Locate the cell with the specified text and output its (x, y) center coordinate. 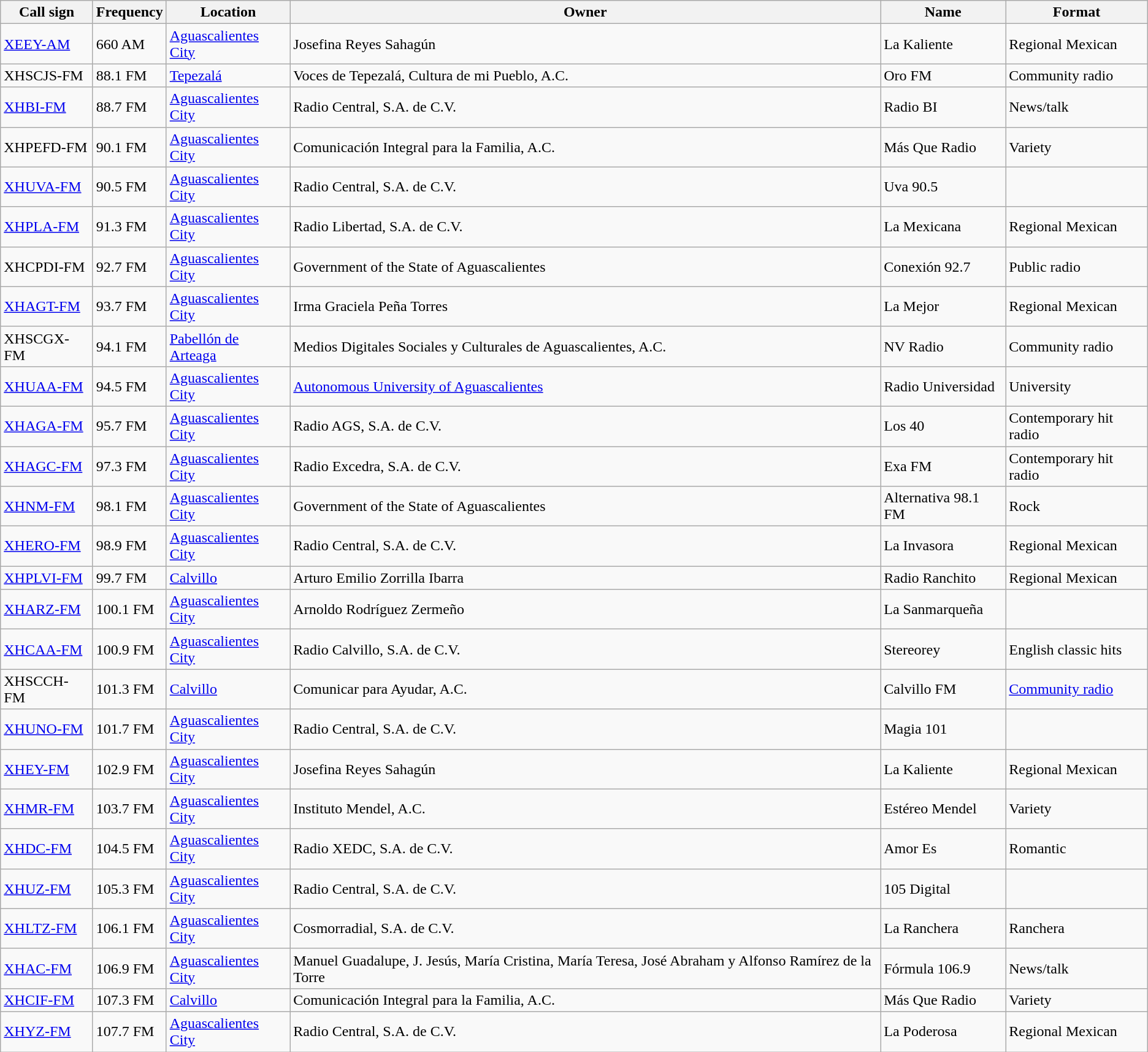
Radio BI (943, 107)
NV Radio (943, 346)
XHEY-FM (47, 769)
Calvillo FM (943, 689)
Owner (585, 12)
XHPEFD-FM (47, 147)
XHNM-FM (47, 507)
XHUAA-FM (47, 386)
Medios Digitales Sociales y Culturales de Aguascalientes, A.C. (585, 346)
102.9 FM (129, 769)
93.7 FM (129, 307)
90.1 FM (129, 147)
94.5 FM (129, 386)
XHSCJS-FM (47, 75)
XHUNO-FM (47, 729)
XHBI-FM (47, 107)
Radio Excedra, S.A. de C.V. (585, 466)
105.3 FM (129, 888)
XEEY-AM (47, 44)
XHLTZ-FM (47, 929)
Stereorey (943, 649)
XHCAA-FM (47, 649)
Location (228, 12)
University (1077, 386)
Los 40 (943, 426)
Cosmorradial, S.A. de C.V. (585, 929)
XHPLA-FM (47, 227)
101.3 FM (129, 689)
Comunicar para Ayudar, A.C. (585, 689)
Radio Ranchito (943, 578)
Radio AGS, S.A. de C.V. (585, 426)
Tepezalá (228, 75)
88.1 FM (129, 75)
English classic hits (1077, 649)
La Mexicana (943, 227)
Radio Universidad (943, 386)
XHAGC-FM (47, 466)
XHUVA-FM (47, 186)
100.1 FM (129, 610)
XHPLVI-FM (47, 578)
99.7 FM (129, 578)
98.9 FM (129, 546)
Format (1077, 12)
Pabellón de Arteaga (228, 346)
XHARZ-FM (47, 610)
100.9 FM (129, 649)
Romantic (1077, 849)
Autonomous University of Aguascalientes (585, 386)
Manuel Guadalupe, J. Jesús, María Cristina, María Teresa, José Abraham y Alfonso Ramírez de la Torre (585, 968)
Alternativa 98.1 FM (943, 507)
Fórmula 106.9 (943, 968)
Call sign (47, 12)
XHMR-FM (47, 808)
Uva 90.5 (943, 186)
106.1 FM (129, 929)
XHERO-FM (47, 546)
101.7 FM (129, 729)
XHAC-FM (47, 968)
XHSCGX-FM (47, 346)
107.7 FM (129, 1032)
XHCIF-FM (47, 1000)
Rock (1077, 507)
Magia 101 (943, 729)
XHYZ-FM (47, 1032)
XHCPDI-FM (47, 266)
88.7 FM (129, 107)
La Ranchera (943, 929)
91.3 FM (129, 227)
La Invasora (943, 546)
Frequency (129, 12)
Radio XEDC, S.A. de C.V. (585, 849)
Public radio (1077, 266)
104.5 FM (129, 849)
XHDC-FM (47, 849)
Estéreo Mendel (943, 808)
XHSCCH-FM (47, 689)
Voces de Tepezalá, Cultura de mi Pueblo, A.C. (585, 75)
Arturo Emilio Zorrilla Ibarra (585, 578)
Radio Libertad, S.A. de C.V. (585, 227)
Exa FM (943, 466)
90.5 FM (129, 186)
Oro FM (943, 75)
105 Digital (943, 888)
95.7 FM (129, 426)
Arnoldo Rodríguez Zermeño (585, 610)
Instituto Mendel, A.C. (585, 808)
Conexión 92.7 (943, 266)
660 AM (129, 44)
XHUZ-FM (47, 888)
La Poderosa (943, 1032)
La Mejor (943, 307)
94.1 FM (129, 346)
Radio Calvillo, S.A. de C.V. (585, 649)
103.7 FM (129, 808)
Name (943, 12)
107.3 FM (129, 1000)
106.9 FM (129, 968)
Ranchera (1077, 929)
97.3 FM (129, 466)
La Sanmarqueña (943, 610)
XHAGA-FM (47, 426)
Amor Es (943, 849)
92.7 FM (129, 266)
XHAGT-FM (47, 307)
98.1 FM (129, 507)
Irma Graciela Peña Torres (585, 307)
